Return [X, Y] of the center of cell containing provided text 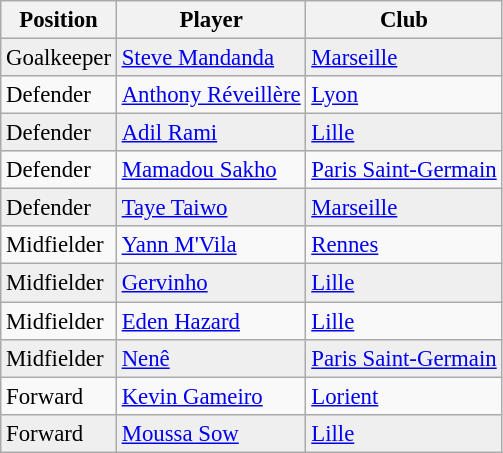
Nenê [211, 358]
Lyon [404, 95]
Lorient [404, 396]
Eden Hazard [211, 321]
Adil Rami [211, 133]
Club [404, 20]
Gervinho [211, 283]
Steve Mandanda [211, 58]
Goalkeeper [59, 58]
Anthony Réveillère [211, 95]
Player [211, 20]
Yann M'Vila [211, 245]
Position [59, 20]
Taye Taiwo [211, 208]
Kevin Gameiro [211, 396]
Rennes [404, 245]
Mamadou Sakho [211, 170]
Moussa Sow [211, 433]
